Pinpoint the cell where the given text exists, returning its [X, Y] midpoint coordinate. 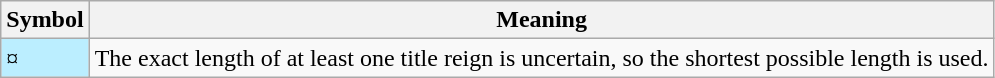
Symbol [45, 20]
Meaning [542, 20]
The exact length of at least one title reign is uncertain, so the shortest possible length is used. [542, 58]
¤ [45, 58]
